Scan for the cell matching the given text and deliver its [X, Y] coordinate at center. 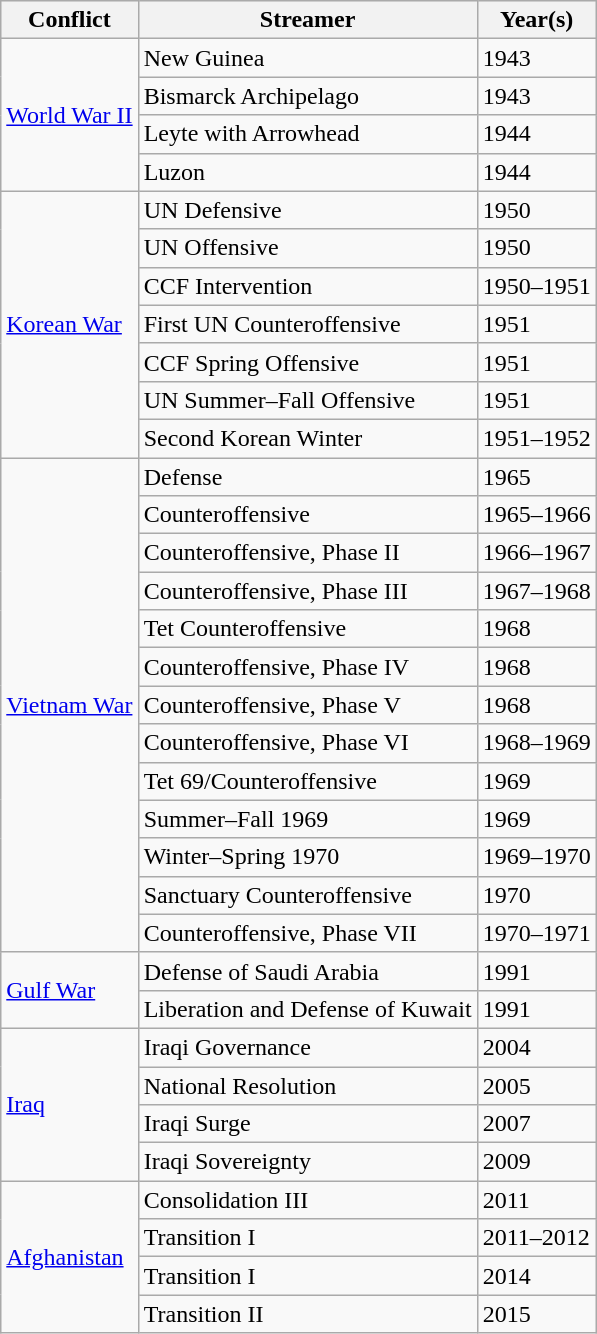
1968–1969 [536, 743]
CCF Intervention [308, 286]
Consolidation III [308, 1200]
Bismarck Archipelago [308, 96]
1965 [536, 477]
Defense [308, 477]
1965–1966 [536, 515]
Transition II [308, 1314]
Winter–Spring 1970 [308, 857]
Year(s) [536, 20]
Iraqi Governance [308, 1047]
Counteroffensive, Phase VI [308, 743]
Liberation and Defense of Kuwait [308, 1009]
Counteroffensive, Phase V [308, 705]
Gulf War [70, 990]
Korean War [70, 324]
Sanctuary Counteroffensive [308, 895]
Summer–Fall 1969 [308, 819]
1950–1951 [536, 286]
2011–2012 [536, 1238]
2014 [536, 1276]
Tet 69/Counteroffensive [308, 781]
Counteroffensive [308, 515]
National Resolution [308, 1085]
Counteroffensive, Phase III [308, 591]
Defense of Saudi Arabia [308, 971]
UN Offensive [308, 248]
Iraqi Surge [308, 1124]
2011 [536, 1200]
2007 [536, 1124]
Leyte with Arrowhead [308, 134]
2004 [536, 1047]
1970–1971 [536, 933]
Counteroffensive, Phase II [308, 553]
World War II [70, 115]
Streamer [308, 20]
UN Defensive [308, 210]
CCF Spring Offensive [308, 362]
Vietnam War [70, 706]
1970 [536, 895]
Luzon [308, 172]
1951–1952 [536, 438]
First UN Counteroffensive [308, 324]
1966–1967 [536, 553]
Second Korean Winter [308, 438]
2009 [536, 1162]
Counteroffensive, Phase IV [308, 667]
1969–1970 [536, 857]
Tet Counteroffensive [308, 629]
Afghanistan [70, 1257]
Iraq [70, 1104]
UN Summer–Fall Offensive [308, 400]
Counteroffensive, Phase VII [308, 933]
New Guinea [308, 58]
2005 [536, 1085]
Conflict [70, 20]
1967–1968 [536, 591]
2015 [536, 1314]
Iraqi Sovereignty [308, 1162]
